Detect which cell encompasses the target text, then output its [X, Y] center coordinate. 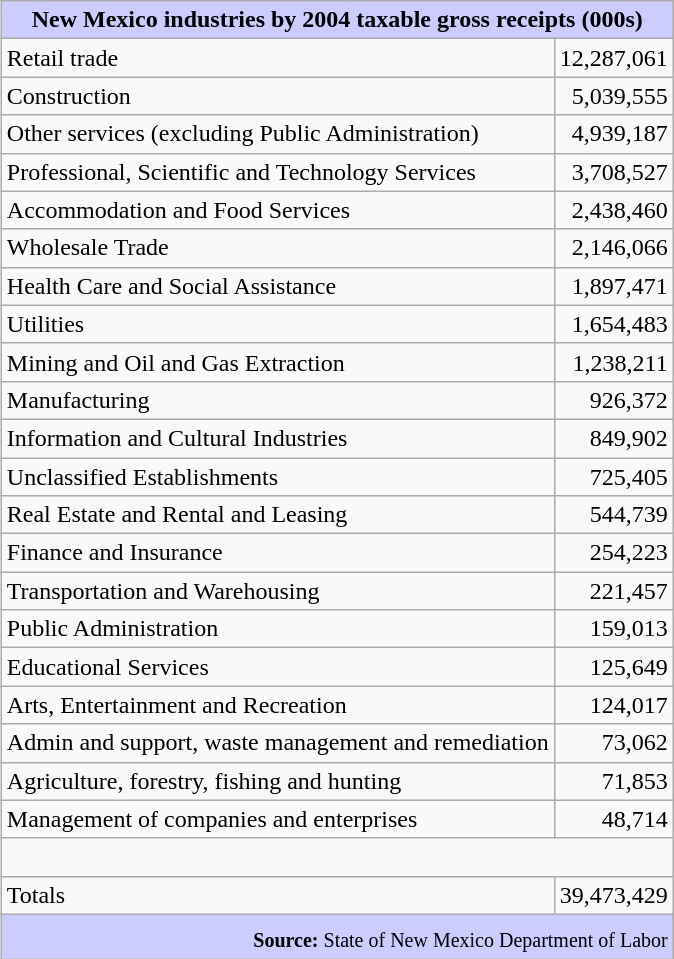
Other services (excluding Public Administration) [278, 134]
1,238,211 [614, 362]
Transportation and Warehousing [278, 591]
725,405 [614, 477]
Utilities [278, 324]
73,062 [614, 743]
125,649 [614, 667]
Totals [278, 895]
Finance and Insurance [278, 553]
Information and Cultural Industries [278, 438]
Professional, Scientific and Technology Services [278, 172]
124,017 [614, 705]
3,708,527 [614, 172]
Mining and Oil and Gas Extraction [278, 362]
Source: State of New Mexico Department of Labor [337, 936]
Unclassified Establishments [278, 477]
Manufacturing [278, 400]
Accommodation and Food Services [278, 210]
Retail trade [278, 58]
Arts, Entertainment and Recreation [278, 705]
Management of companies and enterprises [278, 819]
221,457 [614, 591]
39,473,429 [614, 895]
159,013 [614, 629]
Real Estate and Rental and Leasing [278, 515]
Wholesale Trade [278, 248]
12,287,061 [614, 58]
Construction [278, 96]
544,739 [614, 515]
71,853 [614, 781]
Agriculture, forestry, fishing and hunting [278, 781]
4,939,187 [614, 134]
48,714 [614, 819]
Educational Services [278, 667]
Public Administration [278, 629]
254,223 [614, 553]
1,897,471 [614, 286]
New Mexico industries by 2004 taxable gross receipts (000s) [337, 20]
926,372 [614, 400]
1,654,483 [614, 324]
849,902 [614, 438]
2,438,460 [614, 210]
Admin and support, waste management and remediation [278, 743]
Health Care and Social Assistance [278, 286]
5,039,555 [614, 96]
2,146,066 [614, 248]
